Capture the cell that displays the provided text and extract its (X, Y) central coordinate. 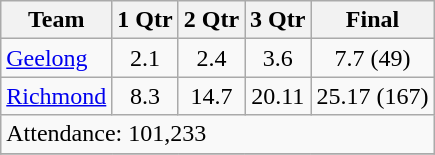
Team (56, 20)
14.7 (211, 96)
Richmond (56, 96)
7.7 (49) (372, 58)
3 Qtr (278, 20)
1 Qtr (145, 20)
Final (372, 20)
25.17 (167) (372, 96)
Attendance: 101,233 (218, 134)
2 Qtr (211, 20)
Geelong (56, 58)
2.4 (211, 58)
3.6 (278, 58)
8.3 (145, 96)
20.11 (278, 96)
2.1 (145, 58)
